Search for the cell housing the specified text and yield its (X, Y) center coordinate. 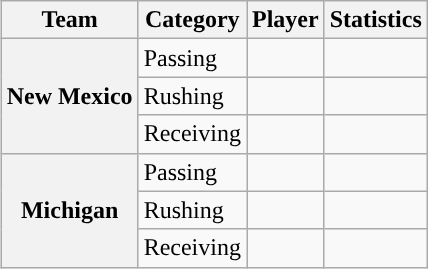
Team (70, 20)
Player (285, 20)
New Mexico (70, 96)
Michigan (70, 210)
Statistics (376, 20)
Category (192, 20)
